Pinpoint the cell where the given text exists, returning its (X, Y) midpoint coordinate. 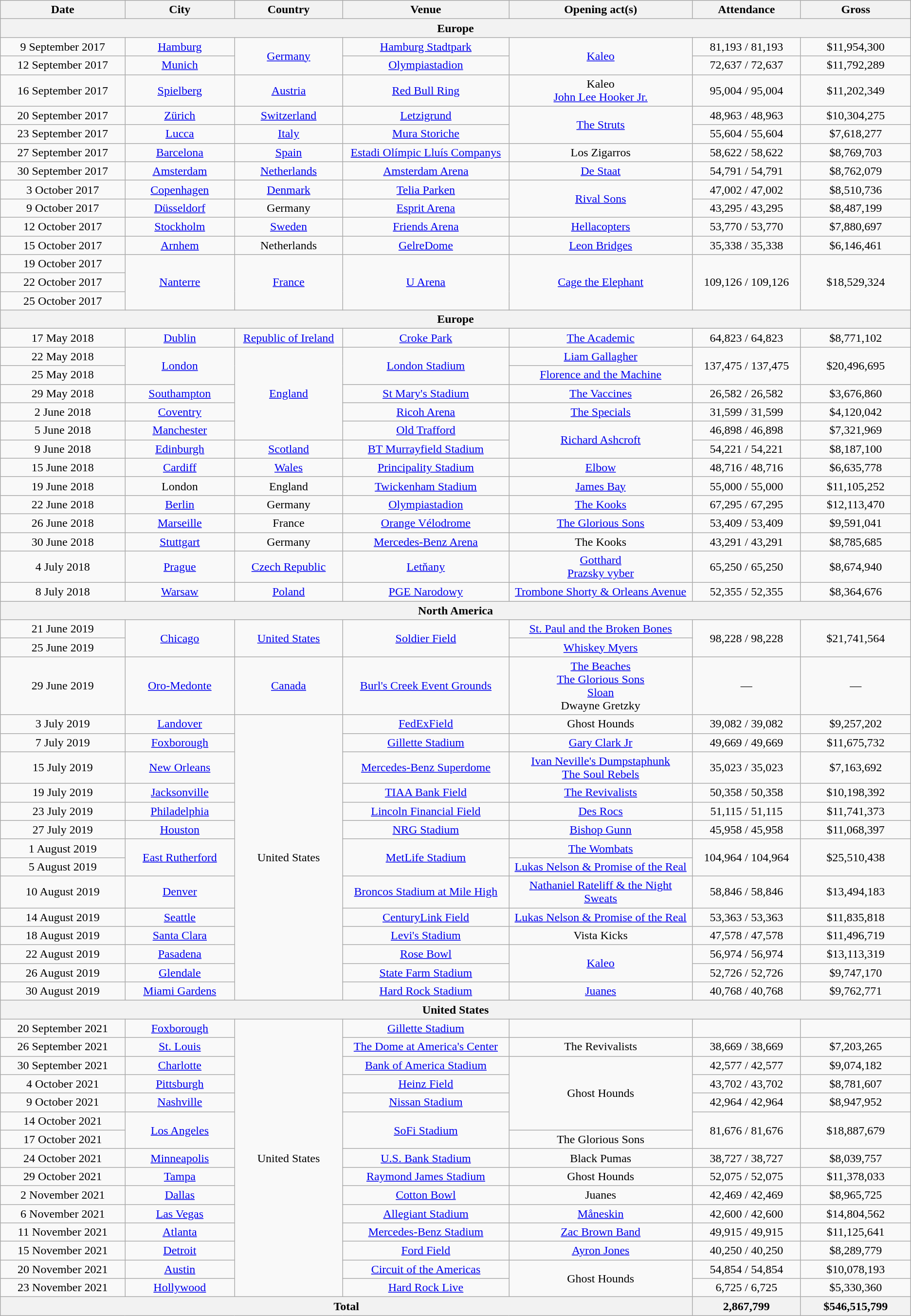
$10,078,193 (856, 1269)
53,363 / 53,363 (747, 917)
Date (63, 10)
Orange Vélodrome (426, 523)
20 November 2021 (63, 1269)
35,023 / 35,023 (747, 767)
$8,487,199 (856, 208)
7 July 2019 (63, 742)
5 August 2019 (63, 867)
23 November 2021 (63, 1288)
FedExField (426, 724)
Gary Clark Jr (601, 742)
$6,146,461 (856, 245)
67,295 / 67,295 (747, 504)
$14,804,562 (856, 1214)
109,126 / 109,126 (747, 282)
15 July 2019 (63, 767)
50,358 / 50,358 (747, 793)
Rival Sons (601, 199)
The Vaccines (601, 393)
Mercedes-Benz Arena (426, 542)
25 June 2019 (63, 648)
$8,947,952 (856, 1102)
Liam Gallagher (601, 356)
52,355 / 52,355 (747, 592)
Croke Park (426, 338)
Esprit Arena (426, 208)
54,791 / 54,791 (747, 171)
U.S. Bank Stadium (426, 1158)
Barcelona (180, 152)
Hollywood (180, 1288)
22 June 2018 (63, 504)
$8,510,736 (856, 189)
Seattle (180, 917)
$8,771,102 (856, 338)
Nissan Stadium (426, 1102)
65,250 / 65,250 (747, 567)
15 June 2018 (63, 467)
Prague (180, 567)
Republic of Ireland (289, 338)
Austria (289, 91)
Opening act(s) (601, 10)
5 June 2018 (63, 430)
2 June 2018 (63, 412)
30 September 2021 (63, 1065)
Raymond James Stadium (426, 1176)
$7,321,969 (856, 430)
16 September 2017 (63, 91)
11 November 2021 (63, 1232)
U Arena (426, 282)
Berlin (180, 504)
81,676 / 81,676 (747, 1130)
58,846 / 58,846 (747, 892)
2,867,799 (747, 1306)
Chicago (180, 638)
Poland (289, 592)
42,964 / 42,964 (747, 1102)
Burl's Creek Event Grounds (426, 686)
$9,074,182 (856, 1065)
Friends Arena (426, 226)
Zac Brown Band (601, 1232)
27 September 2017 (63, 152)
Nanterre (180, 282)
14 August 2019 (63, 917)
Marseille (180, 523)
Letňany (426, 567)
$12,113,470 (856, 504)
Southampton (180, 393)
Hard Rock Stadium (426, 991)
48,716 / 48,716 (747, 467)
$6,635,778 (856, 467)
42,577 / 42,577 (747, 1065)
9 October 2021 (63, 1102)
$9,591,041 (856, 523)
52,726 / 52,726 (747, 973)
Wales (289, 467)
43,702 / 43,702 (747, 1084)
3 October 2017 (63, 189)
Denver (180, 892)
St Mary's Stadium (426, 393)
Switzerland (289, 115)
The Specials (601, 412)
$7,163,692 (856, 767)
Philadelphia (180, 811)
State Farm Stadium (426, 973)
$9,762,771 (856, 991)
$11,068,397 (856, 830)
Telia Parken (426, 189)
19 June 2018 (63, 486)
$11,378,033 (856, 1176)
19 July 2019 (63, 793)
18 August 2019 (63, 936)
Canada (289, 686)
40,250 / 40,250 (747, 1251)
54,221 / 54,221 (747, 449)
Richard Ashcroft (601, 440)
Sweden (289, 226)
Stockholm (180, 226)
Trombone Shorty & Orleans Avenue (601, 592)
Total (346, 1306)
38,727 / 38,727 (747, 1158)
23 July 2019 (63, 811)
56,974 / 56,974 (747, 954)
29 May 2018 (63, 393)
BT Murrayfield Stadium (426, 449)
Red Bull Ring (426, 91)
Letzigrund (426, 115)
137,475 / 137,475 (747, 366)
$8,785,685 (856, 542)
$13,113,319 (856, 954)
Stuttgart (180, 542)
Scotland (289, 449)
31,599 / 31,599 (747, 412)
Ivan Neville's DumpstaphunkThe Soul Rebels (601, 767)
$10,304,275 (856, 115)
St. Louis (180, 1047)
9 June 2018 (63, 449)
64,823 / 64,823 (747, 338)
The Wombats (601, 848)
Spielberg (180, 91)
Düsseldorf (180, 208)
95,004 / 95,004 (747, 91)
Arnhem (180, 245)
$18,529,324 (856, 282)
26 August 2019 (63, 973)
Santa Clara (180, 936)
49,915 / 49,915 (747, 1232)
James Bay (601, 486)
Leon Bridges (601, 245)
20 September 2017 (63, 115)
53,770 / 53,770 (747, 226)
Nathaniel Rateliff & the Night Sweats (601, 892)
Las Vegas (180, 1214)
Estadi Olímpic Lluís Companys (426, 152)
GotthardPrazsky vyber (601, 567)
14 October 2021 (63, 1121)
22 August 2019 (63, 954)
$9,747,170 (856, 973)
35,338 / 35,338 (747, 245)
$11,105,252 (856, 486)
72,637 / 72,637 (747, 65)
$3,676,860 (856, 393)
Måneskin (601, 1214)
45,958 / 45,958 (747, 830)
3 July 2019 (63, 724)
London Stadium (426, 366)
Ricoh Arena (426, 412)
25 May 2018 (63, 375)
Heinz Field (426, 1084)
$11,835,818 (856, 917)
$11,202,349 (856, 91)
Landover (180, 724)
15 November 2021 (63, 1251)
Bishop Gunn (601, 830)
$11,125,641 (856, 1232)
58,622 / 58,622 (747, 152)
21 June 2019 (63, 629)
Country (289, 10)
Hamburg (180, 47)
$8,781,607 (856, 1084)
$8,364,676 (856, 592)
$8,187,100 (856, 449)
The Struts (601, 125)
30 September 2017 (63, 171)
43,291 / 43,291 (747, 542)
$11,675,732 (856, 742)
KaleoJohn Lee Hooker Jr. (601, 91)
22 October 2017 (63, 282)
15 October 2017 (63, 245)
6,725 / 6,725 (747, 1288)
8 July 2018 (63, 592)
$7,618,277 (856, 134)
19 October 2017 (63, 264)
The Academic (601, 338)
Denmark (289, 189)
Amsterdam Arena (426, 171)
40,768 / 40,768 (747, 991)
Black Pumas (601, 1158)
Florence and the Machine (601, 375)
29 October 2021 (63, 1176)
2 November 2021 (63, 1195)
Allegiant Stadium (426, 1214)
39,082 / 39,082 (747, 724)
Principality Stadium (426, 467)
Hard Rock Live (426, 1288)
Los Zigarros (601, 152)
26 September 2021 (63, 1047)
54,854 / 54,854 (747, 1269)
Amsterdam (180, 171)
Czech Republic (289, 567)
$10,198,392 (856, 793)
Circuit of the Americas (426, 1269)
$7,203,265 (856, 1047)
Zürich (180, 115)
St. Paul and the Broken Bones (601, 629)
$21,741,564 (856, 638)
Lincoln Financial Field (426, 811)
47,002 / 47,002 (747, 189)
55,604 / 55,604 (747, 134)
38,669 / 38,669 (747, 1047)
Broncos Stadium at Mile High (426, 892)
$11,496,719 (856, 936)
$20,496,695 (856, 366)
TIAA Bank Field (426, 793)
Attendance (747, 10)
Coventry (180, 412)
52,075 / 52,075 (747, 1176)
$8,769,703 (856, 152)
4 July 2018 (63, 567)
East Rutherford (180, 857)
23 September 2017 (63, 134)
Dallas (180, 1195)
47,578 / 47,578 (747, 936)
20 September 2021 (63, 1028)
Italy (289, 134)
9 October 2017 (63, 208)
17 May 2018 (63, 338)
De Staat (601, 171)
Rose Bowl (426, 954)
$4,120,042 (856, 412)
10 August 2019 (63, 892)
42,469 / 42,469 (747, 1195)
104,964 / 104,964 (747, 857)
MetLife Stadium (426, 857)
$25,510,438 (856, 857)
$546,515,799 (856, 1306)
Pasadena (180, 954)
Detroit (180, 1251)
Hamburg Stadtpark (426, 47)
Cotton Bowl (426, 1195)
4 October 2021 (63, 1084)
49,669 / 49,669 (747, 742)
$8,965,725 (856, 1195)
$8,039,757 (856, 1158)
24 October 2021 (63, 1158)
$8,762,079 (856, 171)
Pittsburgh (180, 1084)
$18,887,679 (856, 1130)
North America (455, 611)
SoFi Stadium (426, 1130)
Gross (856, 10)
81,193 / 81,193 (747, 47)
$11,792,289 (856, 65)
Edinburgh (180, 449)
6 November 2021 (63, 1214)
Nashville (180, 1102)
27 July 2019 (63, 830)
22 May 2018 (63, 356)
$13,494,183 (856, 892)
42,600 / 42,600 (747, 1214)
Copenhagen (180, 189)
30 August 2019 (63, 991)
$11,741,373 (856, 811)
Glendale (180, 973)
Mercedes-Benz Superdome (426, 767)
Whiskey Myers (601, 648)
Dublin (180, 338)
Mercedes-Benz Stadium (426, 1232)
1 August 2019 (63, 848)
Charlotte (180, 1065)
9 September 2017 (63, 47)
46,898 / 46,898 (747, 430)
17 October 2021 (63, 1139)
$9,257,202 (856, 724)
48,963 / 48,963 (747, 115)
Warsaw (180, 592)
12 October 2017 (63, 226)
30 June 2018 (63, 542)
Houston (180, 830)
$8,674,940 (856, 567)
$11,954,300 (856, 47)
Spain (289, 152)
PGE Narodowy (426, 592)
Cage the Elephant (601, 282)
Tampa (180, 1176)
53,409 / 53,409 (747, 523)
NRG Stadium (426, 830)
Elbow (601, 467)
98,228 / 98,228 (747, 638)
Lucca (180, 134)
Vista Kicks (601, 936)
Cardiff (180, 467)
Mura Storiche (426, 134)
Twickenham Stadium (426, 486)
Oro-Medonte (180, 686)
The BeachesThe Glorious SonsSloanDwayne Gretzky (601, 686)
Ford Field (426, 1251)
Des Rocs (601, 811)
Munich (180, 65)
Manchester (180, 430)
New Orleans (180, 767)
55,000 / 55,000 (747, 486)
Ayron Jones (601, 1251)
12 September 2017 (63, 65)
29 June 2019 (63, 686)
51,115 / 51,115 (747, 811)
$7,880,697 (856, 226)
26,582 / 26,582 (747, 393)
Venue (426, 10)
Minneapolis (180, 1158)
Jacksonville (180, 793)
Austin (180, 1269)
Soldier Field (426, 638)
Los Angeles (180, 1130)
Atlanta (180, 1232)
The Dome at America's Center (426, 1047)
26 June 2018 (63, 523)
Hellacopters (601, 226)
CenturyLink Field (426, 917)
GelreDome (426, 245)
City (180, 10)
$8,289,779 (856, 1251)
Levi's Stadium (426, 936)
25 October 2017 (63, 301)
Miami Gardens (180, 991)
Bank of America Stadium (426, 1065)
43,295 / 43,295 (747, 208)
$5,330,360 (856, 1288)
Old Trafford (426, 430)
